Search for the cell housing the specified text and yield its (x, y) center coordinate. 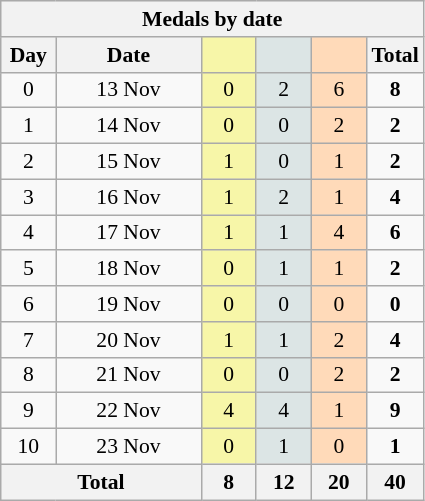
22 Nov (128, 411)
7 (28, 340)
16 Nov (128, 197)
13 Nov (128, 90)
12 (284, 482)
18 Nov (128, 269)
15 Nov (128, 162)
10 (28, 447)
23 Nov (128, 447)
20 Nov (128, 340)
Medals by date (212, 19)
19 Nov (128, 304)
14 Nov (128, 126)
17 Nov (128, 233)
3 (28, 197)
Day (28, 55)
21 Nov (128, 375)
20 (338, 482)
40 (394, 482)
Date (128, 55)
5 (28, 269)
